Determine the [X, Y] coordinate at the center of the cell enclosing the given text.  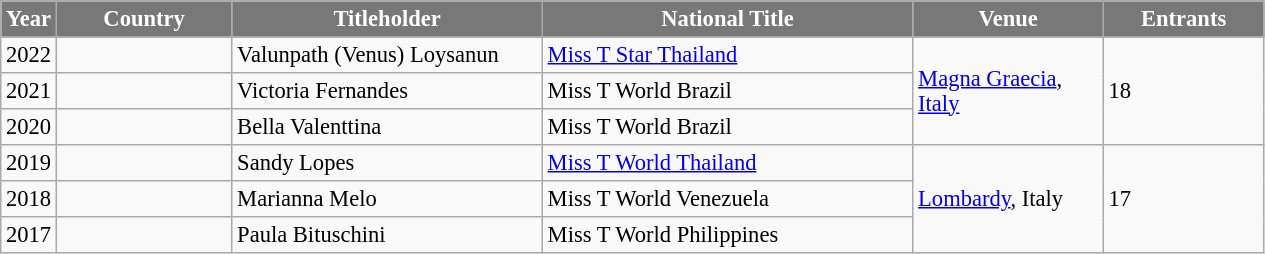
Venue [1008, 19]
17 [1183, 199]
2019 [29, 163]
2021 [29, 91]
Valunpath (Venus) Loysanun [387, 55]
Magna Graecia, Italy [1008, 91]
Miss T World Venezuela [727, 199]
Victoria Fernandes [387, 91]
Miss T World Thailand [727, 163]
Bella Valenttina [387, 127]
Entrants [1183, 19]
2017 [29, 235]
2020 [29, 127]
Sandy Lopes [387, 163]
2018 [29, 199]
Titleholder [387, 19]
Paula Bituschini [387, 235]
2022 [29, 55]
National Title [727, 19]
Miss T Star Thailand [727, 55]
Marianna Melo [387, 199]
Miss T World Philippines [727, 235]
Lombardy, Italy [1008, 199]
Year [29, 19]
18 [1183, 91]
Country [144, 19]
